Determine the [x, y] coordinate at the center of the cell enclosing the given text.  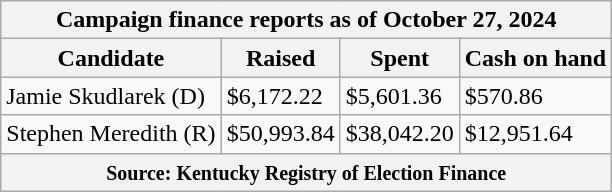
$570.86 [535, 96]
Stephen Meredith (R) [111, 134]
Campaign finance reports as of October 27, 2024 [306, 20]
Spent [400, 58]
$6,172.22 [280, 96]
Raised [280, 58]
$50,993.84 [280, 134]
$5,601.36 [400, 96]
Source: Kentucky Registry of Election Finance [306, 172]
$12,951.64 [535, 134]
$38,042.20 [400, 134]
Jamie Skudlarek (D) [111, 96]
Cash on hand [535, 58]
Candidate [111, 58]
